Output the [X, Y] coordinate of the center of the cell containing the given text.  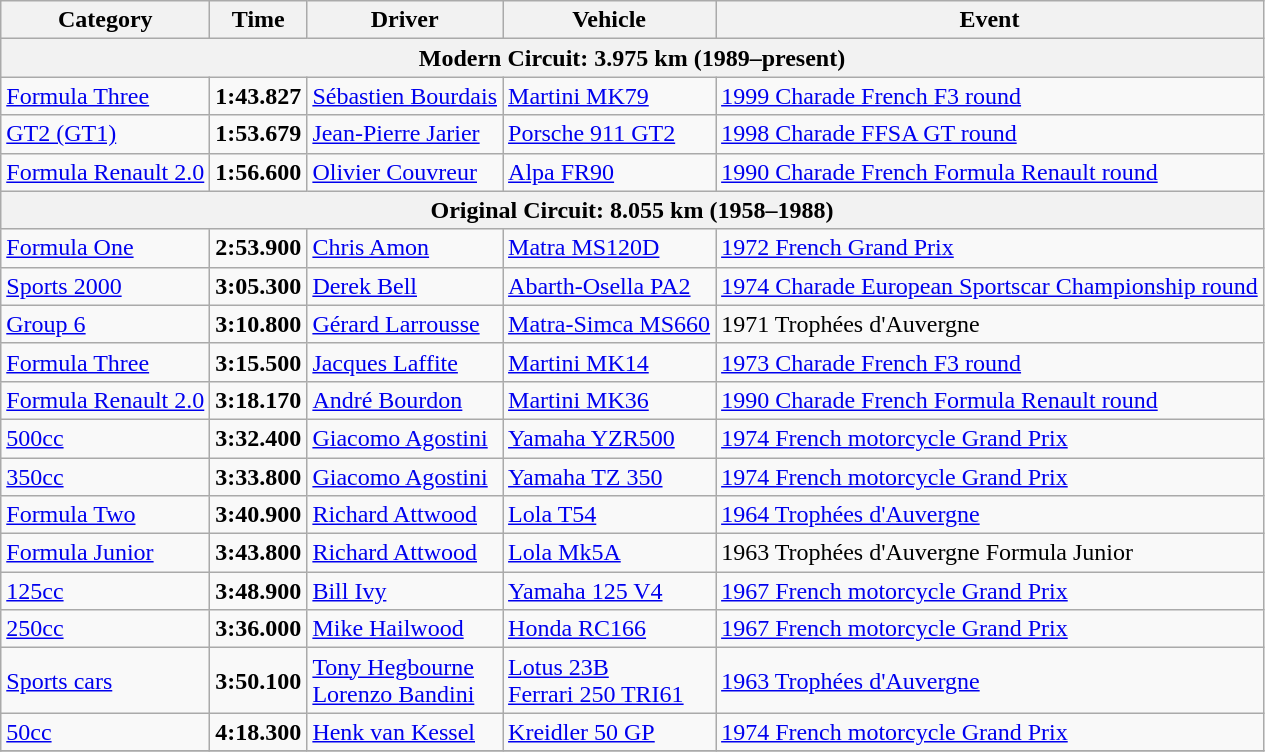
Jean-Pierre Jarier [405, 134]
1973 Charade French F3 round [990, 362]
Formula Junior [106, 553]
1971 Trophées d'Auvergne [990, 324]
3:48.900 [258, 591]
1974 Charade European Sportscar Championship round [990, 286]
Category [106, 20]
Bill Ivy [405, 591]
50cc [106, 732]
3:36.000 [258, 629]
Sébastien Bourdais [405, 96]
Martini MK36 [610, 400]
500cc [106, 438]
Yamaha YZR500 [610, 438]
125cc [106, 591]
1:43.827 [258, 96]
Chris Amon [405, 248]
Yamaha TZ 350 [610, 477]
2:53.900 [258, 248]
Gérard Larrousse [405, 324]
350cc [106, 477]
4:18.300 [258, 732]
Derek Bell [405, 286]
Alpa FR90 [610, 172]
Vehicle [610, 20]
3:18.170 [258, 400]
Driver [405, 20]
1999 Charade French F3 round [990, 96]
Lola Mk5A [610, 553]
1964 Trophées d'Auvergne [990, 515]
Original Circuit: 8.055 km (1958–1988) [632, 210]
Lotus 23BFerrari 250 TRI61 [610, 680]
Lola T54 [610, 515]
Formula Two [106, 515]
Olivier Couvreur [405, 172]
1972 French Grand Prix [990, 248]
1998 Charade FFSA GT round [990, 134]
250cc [106, 629]
Kreidler 50 GP [610, 732]
GT2 (GT1) [106, 134]
André Bourdon [405, 400]
1:53.679 [258, 134]
Matra-Simca MS660 [610, 324]
3:50.100 [258, 680]
Porsche 911 GT2 [610, 134]
Jacques Laffite [405, 362]
Tony HegbourneLorenzo Bandini [405, 680]
3:10.800 [258, 324]
Event [990, 20]
3:15.500 [258, 362]
Mike Hailwood [405, 629]
Group 6 [106, 324]
Sports cars [106, 680]
1:56.600 [258, 172]
Modern Circuit: 3.975 km (1989–present) [632, 58]
3:40.900 [258, 515]
3:05.300 [258, 286]
1963 Trophées d'Auvergne [990, 680]
Abarth-Osella PA2 [610, 286]
3:32.400 [258, 438]
Martini MK79 [610, 96]
Sports 2000 [106, 286]
Formula One [106, 248]
Honda RC166 [610, 629]
1963 Trophées d'Auvergne Formula Junior [990, 553]
3:43.800 [258, 553]
Yamaha 125 V4 [610, 591]
Time [258, 20]
Martini MK14 [610, 362]
3:33.800 [258, 477]
Henk van Kessel [405, 732]
Matra MS120D [610, 248]
